For the text-containing cell, return its midpoint in [x, y] coordinate format. 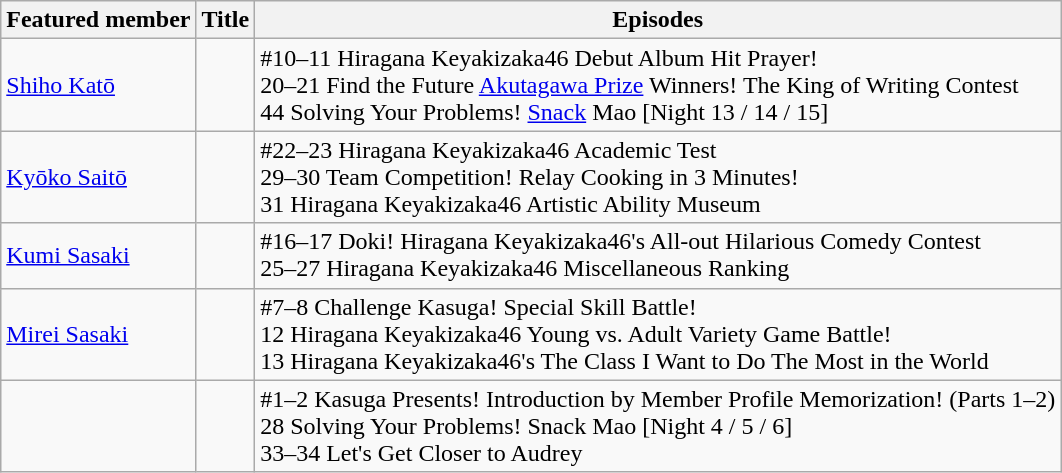
#16–17 Doki! Hiragana Keyakizaka46's All-out Hilarious Comedy Contest25–27 Hiragana Keyakizaka46 Miscellaneous Ranking [658, 256]
Kyōko Saitō [98, 177]
Mirei Sasaki [98, 334]
Featured member [98, 20]
Title [226, 20]
Kumi Sasaki [98, 256]
Episodes [658, 20]
Shiho Katō [98, 85]
#22–23 Hiragana Keyakizaka46 Academic Test29–30 Team Competition! Relay Cooking in 3 Minutes!31 Hiragana Keyakizaka46 Artistic Ability Museum [658, 177]
